Determine the [X, Y] coordinate at the center of the cell enclosing the given text.  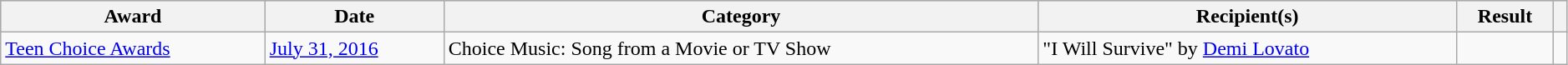
Choice Music: Song from a Movie or TV Show [741, 48]
Award [133, 17]
Result [1505, 17]
Recipient(s) [1248, 17]
Teen Choice Awards [133, 48]
"I Will Survive" by Demi Lovato [1248, 48]
July 31, 2016 [354, 48]
Category [741, 17]
Date [354, 17]
